Return the [x, y] coordinate for the center point of the cell that contains the specified text.  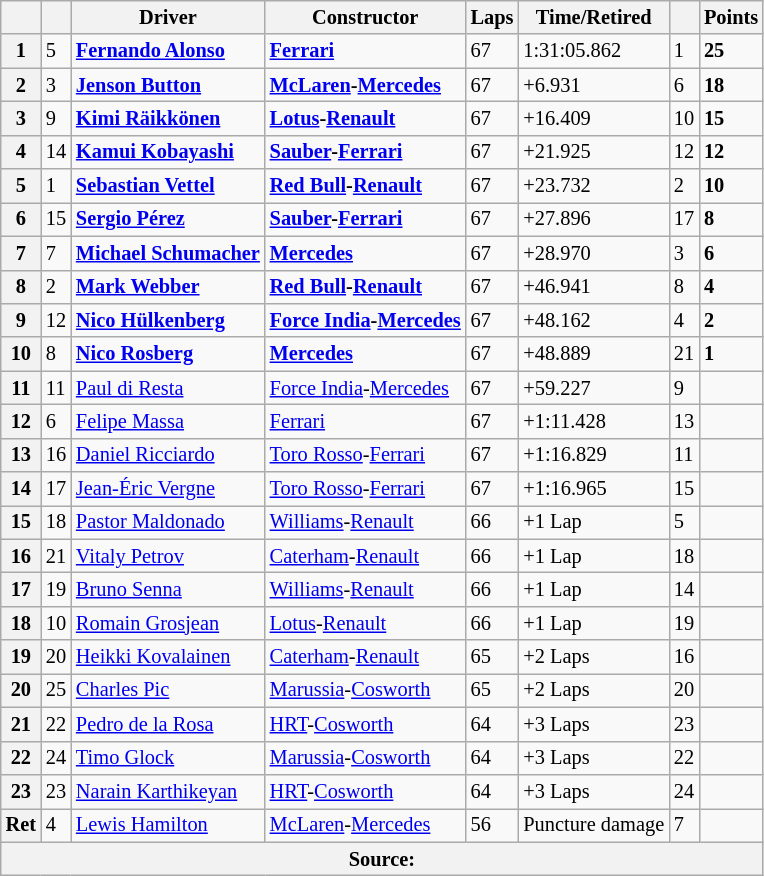
+1:11.428 [594, 421]
Heikki Kovalainen [168, 657]
Kimi Räikkönen [168, 118]
+46.941 [594, 287]
Fernando Alonso [168, 51]
+16.409 [594, 118]
Michael Schumacher [168, 253]
Lewis Hamilton [168, 825]
Puncture damage [594, 825]
+6.931 [594, 85]
Nico Rosberg [168, 354]
Pedro de la Rosa [168, 724]
+28.970 [594, 253]
Daniel Ricciardo [168, 455]
Mark Webber [168, 287]
Constructor [366, 17]
Vitaly Petrov [168, 556]
Jenson Button [168, 85]
+1:16.965 [594, 489]
Romain Grosjean [168, 623]
Jean-Éric Vergne [168, 489]
+23.732 [594, 186]
Timo Glock [168, 758]
Points [731, 17]
Source: [382, 859]
+48.889 [594, 354]
Pastor Maldonado [168, 522]
Narain Karthikeyan [168, 791]
Sergio Pérez [168, 219]
Charles Pic [168, 690]
+21.925 [594, 152]
1:31:05.862 [594, 51]
+1:16.829 [594, 455]
+27.896 [594, 219]
+48.162 [594, 320]
56 [492, 825]
Ret [21, 825]
Kamui Kobayashi [168, 152]
Laps [492, 17]
Paul di Resta [168, 388]
Bruno Senna [168, 589]
Felipe Massa [168, 421]
Sebastian Vettel [168, 186]
Nico Hülkenberg [168, 320]
Driver [168, 17]
Time/Retired [594, 17]
+59.227 [594, 388]
